Find where the given text appears and provide that cell's center as (x, y) coordinate. 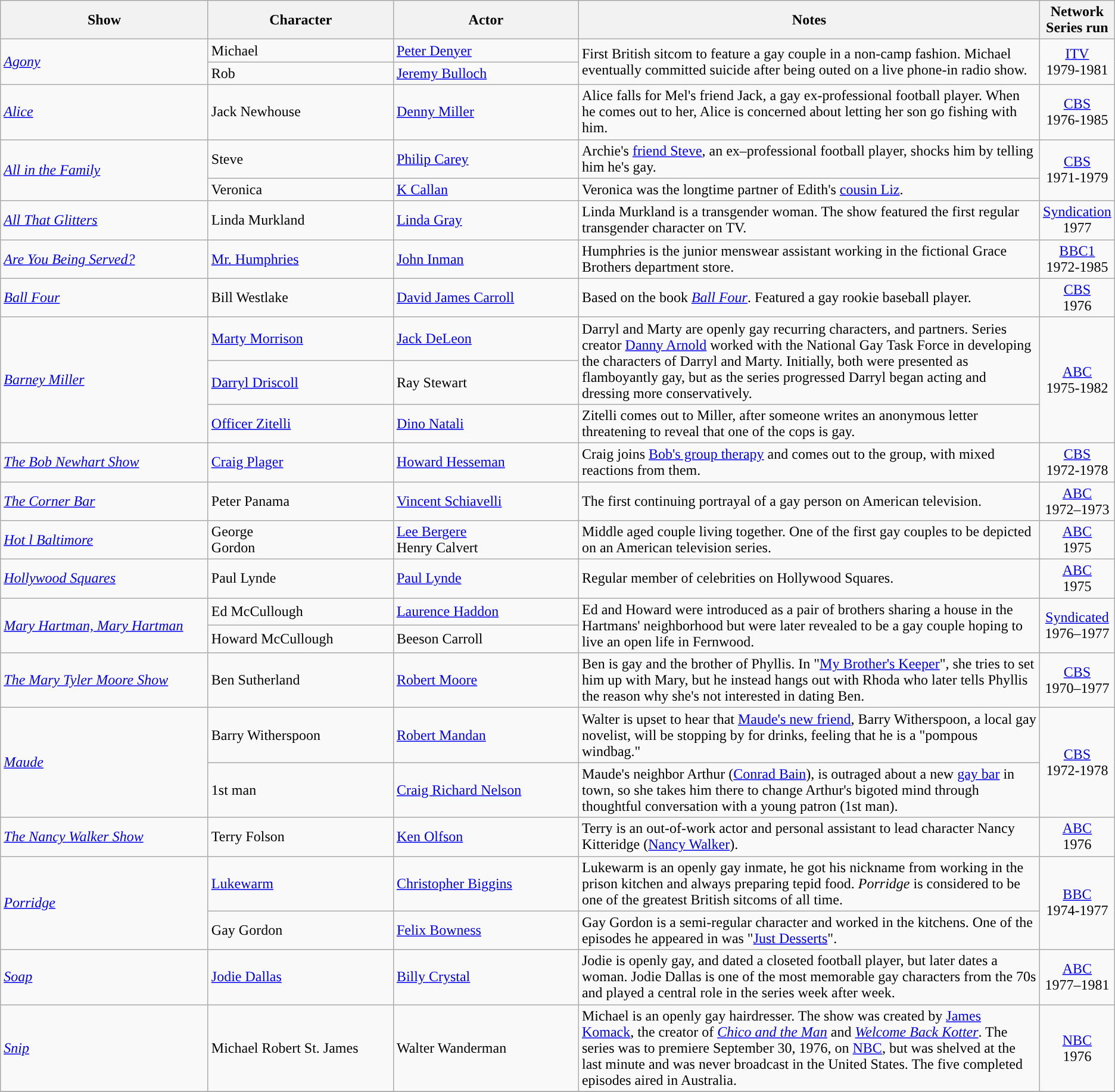
Felix Bowness (486, 931)
Network Series run (1077, 20)
Jack Newhouse (300, 112)
Syndication 1977 (1077, 220)
Marty Morrison (300, 338)
Craig Plager (300, 462)
Vincent Schiavelli (486, 500)
Denny Miller (486, 112)
Veronica (300, 189)
Ken Olfson (486, 836)
Craig Richard Nelson (486, 790)
Rob (300, 73)
ITV 1979-1981 (1077, 62)
CBS 1970–1977 (1077, 680)
Darryl Driscoll (300, 382)
Hollywood Squares (105, 579)
Bill Westlake (300, 298)
NBC 1976 (1077, 1048)
Ed McCullough (300, 612)
The Corner Bar (105, 500)
ABC 1975-1982 (1077, 380)
1st man (300, 790)
Snip (105, 1048)
Gay Gordon is a semi-regular character and worked in the kitchens. One of the episodes he appeared in was "Just Desserts". (809, 931)
Zitelli comes out to Miller, after someone writes an anonymous letter threatening to reveal that one of the cops is gay. (809, 423)
All That Glitters (105, 220)
Humphries is the junior menswear assistant working in the fictional Grace Brothers department store. (809, 259)
Syndicated 1976–1977 (1077, 626)
Michael Robert St. James (300, 1048)
Hot l Baltimore (105, 540)
Porridge (105, 903)
Peter Denyer (486, 51)
The Mary Tyler Moore Show (105, 680)
The first continuing portrayal of a gay person on American television. (809, 500)
ABC 1972–1973 (1077, 500)
ABC 1976 (1077, 836)
Linda Gray (486, 220)
Linda Murkland is a transgender woman. The show featured the first regular transgender character on TV. (809, 220)
David James Carroll (486, 298)
Based on the book Ball Four. Featured a gay rookie baseball player. (809, 298)
Soap (105, 977)
Terry is an out-of-work actor and personal assistant to lead character Nancy Kitteridge (Nancy Walker). (809, 836)
BBC1 1972-1985 (1077, 259)
Jeremy Bulloch (486, 73)
Middle aged couple living together. One of the first gay couples to be depicted on an American television series. (809, 540)
Robert Mandan (486, 735)
Linda Murkland (300, 220)
Regular member of celebrities on Hollywood Squares. (809, 579)
Howard McCullough (300, 639)
ABC 1977–1981 (1077, 977)
Mary Hartman, Mary Hartman (105, 626)
Jodie Dallas (300, 977)
Christopher Biggins (486, 883)
CBS 1976 (1077, 298)
Walter Wanderman (486, 1048)
Howard Hesseman (486, 462)
George Gordon (300, 540)
Dino Natali (486, 423)
Michael (300, 51)
Character (300, 20)
All in the Family (105, 170)
Lukewarm (300, 883)
Terry Folson (300, 836)
Agony (105, 62)
BBC 1974-1977 (1077, 903)
Gay Gordon (300, 931)
CBS 1971-1979 (1077, 170)
Archie's friend Steve, an ex–professional football player, shocks him by telling him he's gay. (809, 158)
Craig joins Bob's group therapy and comes out to the group, with mixed reactions from them. (809, 462)
K Callan (486, 189)
Peter Panama (300, 500)
Barry Witherspoon (300, 735)
Maude (105, 763)
Lee Bergere Henry Calvert (486, 540)
Philip Carey (486, 158)
Barney Miller (105, 380)
Jack DeLeon (486, 338)
The Nancy Walker Show (105, 836)
Officer Zitelli (300, 423)
Notes (809, 20)
John Inman (486, 259)
Ben Sutherland (300, 680)
Veronica was the longtime partner of Edith's cousin Liz. (809, 189)
Robert Moore (486, 680)
Laurence Haddon (486, 612)
The Bob Newhart Show (105, 462)
Are You Being Served? (105, 259)
Alice (105, 112)
Ray Stewart (486, 382)
Mr. Humphries (300, 259)
Show (105, 20)
Billy Crystal (486, 977)
Beeson Carroll (486, 639)
Steve (300, 158)
CBS 1976-1985 (1077, 112)
Actor (486, 20)
Ball Four (105, 298)
